Detect which cell encompasses the target text, then output its (X, Y) center coordinate. 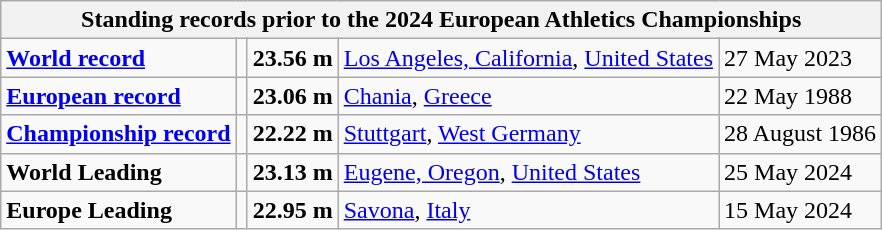
22.22 m (292, 134)
Savona, Italy (528, 210)
European record (118, 96)
Europe Leading (118, 210)
25 May 2024 (800, 172)
22.95 m (292, 210)
Stuttgart, West Germany (528, 134)
World Leading (118, 172)
15 May 2024 (800, 210)
22 May 1988 (800, 96)
Los Angeles, California, United States (528, 58)
23.13 m (292, 172)
27 May 2023 (800, 58)
28 August 1986 (800, 134)
Championship record (118, 134)
Eugene, Oregon, United States (528, 172)
Chania, Greece (528, 96)
Standing records prior to the 2024 European Athletics Championships (442, 20)
23.56 m (292, 58)
23.06 m (292, 96)
World record (118, 58)
